Capture the cell that displays the provided text and extract its (x, y) central coordinate. 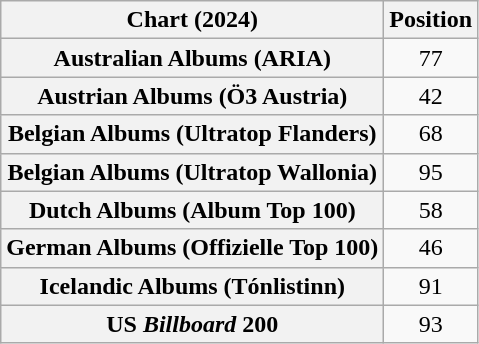
US Billboard 200 (192, 324)
Austrian Albums (Ö3 Austria) (192, 96)
Belgian Albums (Ultratop Flanders) (192, 134)
Australian Albums (ARIA) (192, 58)
58 (431, 210)
Icelandic Albums (Tónlistinn) (192, 286)
Belgian Albums (Ultratop Wallonia) (192, 172)
91 (431, 286)
Dutch Albums (Album Top 100) (192, 210)
77 (431, 58)
46 (431, 248)
93 (431, 324)
95 (431, 172)
German Albums (Offizielle Top 100) (192, 248)
Chart (2024) (192, 20)
Position (431, 20)
68 (431, 134)
42 (431, 96)
